Locate the cell with the specified text and output its (X, Y) center coordinate. 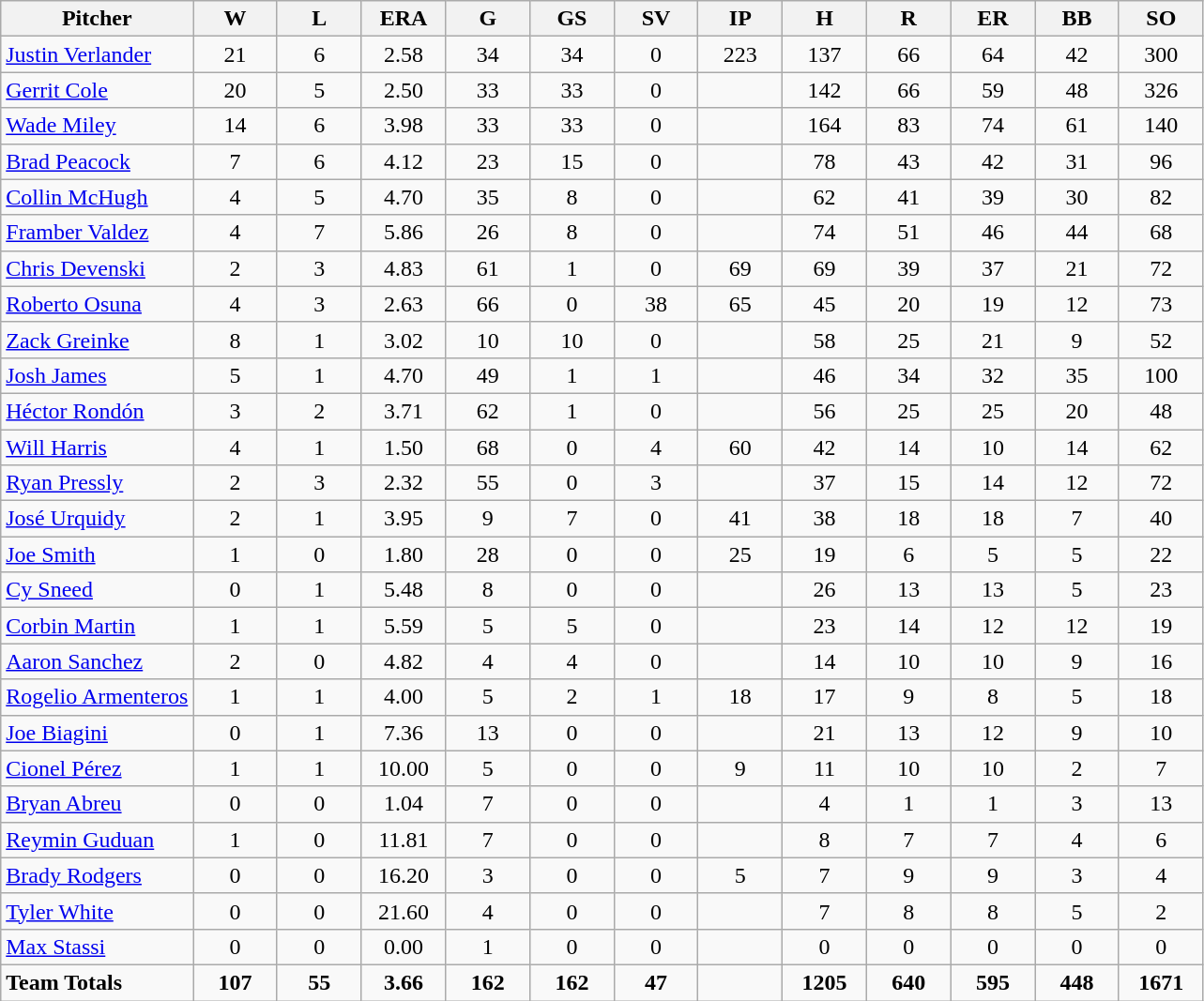
1205 (825, 982)
G (488, 19)
Justin Verlander (98, 54)
3.98 (404, 126)
4.00 (404, 697)
300 (1161, 54)
Reymin Guduan (98, 840)
Pitcher (98, 19)
21.60 (404, 911)
137 (825, 54)
82 (1161, 197)
BB (1077, 19)
4.83 (404, 268)
Joe Biagini (98, 733)
Corbin Martin (98, 626)
7.36 (404, 733)
56 (825, 411)
2.63 (404, 304)
3.66 (404, 982)
Chris Devenski (98, 268)
28 (488, 554)
31 (1077, 161)
Tyler White (98, 911)
Max Stassi (98, 947)
43 (908, 161)
1671 (1161, 982)
64 (993, 54)
SV (656, 19)
448 (1077, 982)
Héctor Rondón (98, 411)
Brad Peacock (98, 161)
32 (993, 375)
10.00 (404, 768)
H (825, 19)
José Urquidy (98, 519)
Framber Valdez (98, 233)
1.80 (404, 554)
17 (825, 697)
2.32 (404, 483)
Zack Greinke (98, 340)
223 (740, 54)
Bryan Abreu (98, 804)
Brady Rodgers (98, 875)
96 (1161, 161)
326 (1161, 90)
Joe Smith (98, 554)
3.71 (404, 411)
73 (1161, 304)
16.20 (404, 875)
30 (1077, 197)
59 (993, 90)
44 (1077, 233)
640 (908, 982)
140 (1161, 126)
Roberto Osuna (98, 304)
58 (825, 340)
2.50 (404, 90)
142 (825, 90)
3.02 (404, 340)
Wade Miley (98, 126)
595 (993, 982)
GS (572, 19)
11.81 (404, 840)
49 (488, 375)
5.59 (404, 626)
Aaron Sanchez (98, 661)
Ryan Pressly (98, 483)
51 (908, 233)
100 (1161, 375)
Josh James (98, 375)
11 (825, 768)
107 (236, 982)
Gerrit Cole (98, 90)
4.82 (404, 661)
W (236, 19)
4.12 (404, 161)
45 (825, 304)
164 (825, 126)
5.48 (404, 590)
60 (740, 447)
16 (1161, 661)
22 (1161, 554)
2.58 (404, 54)
40 (1161, 519)
65 (740, 304)
Cy Sneed (98, 590)
SO (1161, 19)
0.00 (404, 947)
Will Harris (98, 447)
Rogelio Armenteros (98, 697)
Collin McHugh (98, 197)
47 (656, 982)
ERA (404, 19)
ER (993, 19)
Team Totals (98, 982)
Cionel Pérez (98, 768)
78 (825, 161)
1.50 (404, 447)
1.04 (404, 804)
52 (1161, 340)
IP (740, 19)
R (908, 19)
L (319, 19)
83 (908, 126)
5.86 (404, 233)
3.95 (404, 519)
